Find where the given text appears and provide that cell's center as [x, y] coordinate. 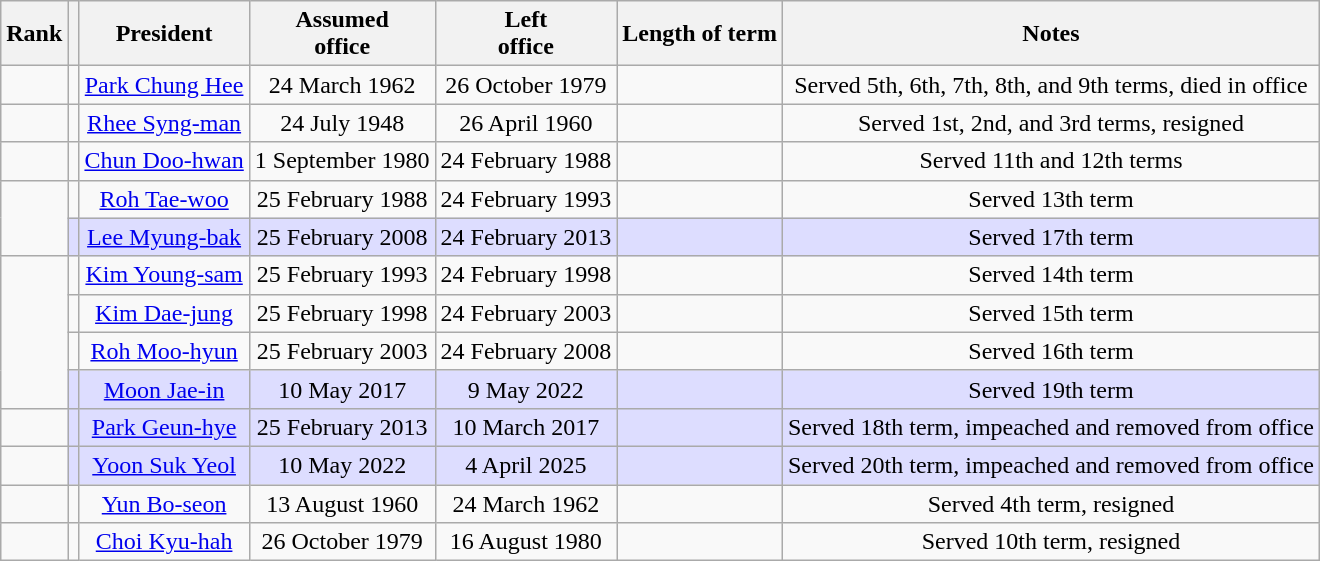
Yun Bo-seon [164, 503]
Kim Dae-jung [164, 313]
24 July 1948 [342, 123]
Kim Young-sam [164, 275]
Roh Moo-hyun [164, 351]
9 May 2022 [526, 389]
Served 14th term [1050, 275]
Served 5th, 6th, 7th, 8th, and 9th terms, died in office [1050, 85]
25 February 2003 [342, 351]
25 February 2013 [342, 427]
Lee Myung-bak [164, 237]
Assumedoffice [342, 34]
25 February 1993 [342, 275]
Moon Jae-in [164, 389]
Served 20th term, impeached and removed from office [1050, 465]
24 February 1998 [526, 275]
10 May 2022 [342, 465]
Roh Tae-woo [164, 199]
Notes [1050, 34]
Served 11th and 12th terms [1050, 161]
Served 10th term, resigned [1050, 542]
25 February 1998 [342, 313]
24 February 2003 [526, 313]
24 February 2008 [526, 351]
Length of term [700, 34]
President [164, 34]
Chun Doo-hwan [164, 161]
1 September 1980 [342, 161]
Rank [34, 34]
Served 13th term [1050, 199]
Leftoffice [526, 34]
25 February 2008 [342, 237]
Yoon Suk Yeol [164, 465]
Rhee Syng-man [164, 123]
Choi Kyu-hah [164, 542]
Served 19th term [1050, 389]
Served 15th term [1050, 313]
4 April 2025 [526, 465]
Served 18th term, impeached and removed from office [1050, 427]
Served 17th term [1050, 237]
Served 1st, 2nd, and 3rd terms, resigned [1050, 123]
Park Geun-hye [164, 427]
24 February 2013 [526, 237]
24 February 1988 [526, 161]
Served 4th term, resigned [1050, 503]
Served 16th term [1050, 351]
Park Chung Hee [164, 85]
10 May 2017 [342, 389]
16 August 1980 [526, 542]
13 August 1960 [342, 503]
25 February 1988 [342, 199]
24 February 1993 [526, 199]
10 March 2017 [526, 427]
26 April 1960 [526, 123]
